Provide the [X, Y] coordinate of the cell's center where the given text is located.  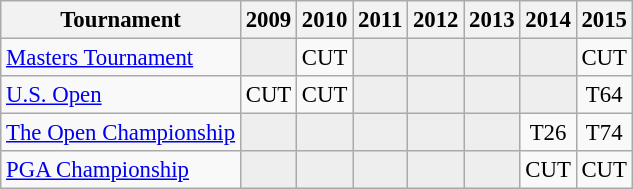
U.S. Open [121, 95]
2010 [325, 20]
T64 [604, 95]
2011 [380, 20]
2013 [492, 20]
Masters Tournament [121, 58]
T74 [604, 133]
Tournament [121, 20]
2014 [548, 20]
The Open Championship [121, 133]
2015 [604, 20]
2009 [268, 20]
T26 [548, 133]
PGA Championship [121, 170]
2012 [436, 20]
